Pinpoint the cell where the given text exists, returning its (X, Y) midpoint coordinate. 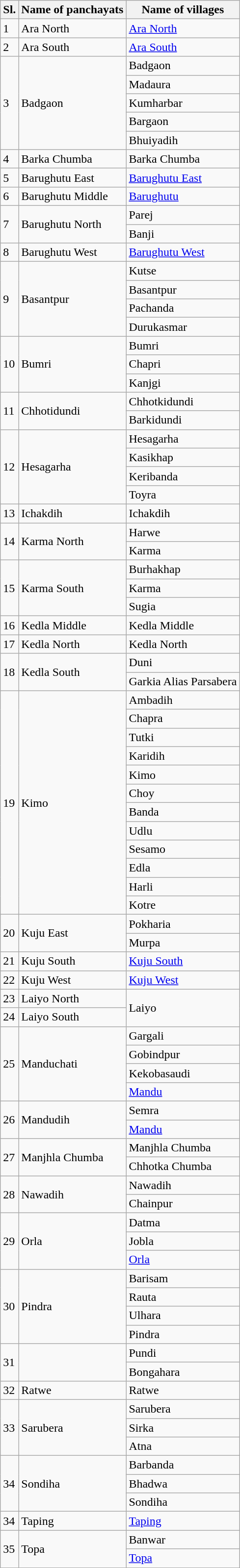
27 (10, 1157)
Karma North (73, 541)
Bhadwa (183, 1484)
12 (10, 467)
Murpa (183, 943)
1 (10, 28)
31 (10, 1362)
Kanjgi (183, 383)
Keribanda (183, 476)
Karidih (183, 756)
Laiyo (183, 1008)
2 (10, 47)
Barisam (183, 1278)
Kumharbar (183, 103)
Rauta (183, 1297)
Bhuiyadih (183, 140)
4 (10, 159)
16 (10, 625)
Edla (183, 868)
Kuju East (73, 933)
Chhotka Chumba (183, 1167)
29 (10, 1241)
Banda (183, 812)
32 (10, 1390)
7 (10, 224)
Barughutu Middle (73, 196)
Atna (183, 1446)
Toyra (183, 495)
Chapri (183, 364)
11 (10, 411)
14 (10, 541)
35 (10, 1549)
Kutse (183, 271)
Durukasmar (183, 327)
Ulhara (183, 1316)
3 (10, 103)
Sl. (10, 10)
Gobindpur (183, 1054)
Kedla South (73, 672)
Kekobasaudi (183, 1073)
Chhotkidundi (183, 401)
Gargali (183, 1036)
Laiyo South (73, 1017)
Pachanda (183, 308)
Pundi (183, 1353)
Choy (183, 793)
Harli (183, 887)
Karma South (73, 588)
Kasikhap (183, 457)
25 (10, 1064)
19 (10, 803)
Udlu (183, 831)
13 (10, 513)
Parej (183, 215)
Bongahara (183, 1371)
9 (10, 299)
24 (10, 1017)
Pokharia (183, 924)
10 (10, 364)
Kotre (183, 905)
Jobla (183, 1241)
Manduchati (73, 1064)
Sesamo (183, 849)
Barughutu (183, 196)
23 (10, 998)
Bargaon (183, 122)
Semra (183, 1110)
17 (10, 644)
Name of villages (183, 10)
Tutki (183, 737)
Sirka (183, 1428)
Madaura (183, 84)
5 (10, 177)
20 (10, 933)
6 (10, 196)
Harwe (183, 532)
30 (10, 1306)
Datma (183, 1222)
Chapra (183, 719)
8 (10, 252)
Duni (183, 663)
Banwar (183, 1540)
Mandudih (73, 1120)
Barughutu North (73, 224)
15 (10, 588)
18 (10, 672)
Barbanda (183, 1465)
Sugia (183, 607)
22 (10, 980)
26 (10, 1120)
Banji (183, 234)
21 (10, 961)
28 (10, 1195)
Laiyo North (73, 998)
Chainpur (183, 1204)
Garkia Alias Parsabera (183, 681)
Barkidundi (183, 420)
Burhakhap (183, 570)
Chhotidundi (73, 411)
Ambadih (183, 700)
Name of panchayats (73, 10)
33 (10, 1427)
